From the cell containing the given text, extract its center point as [x, y] coordinate. 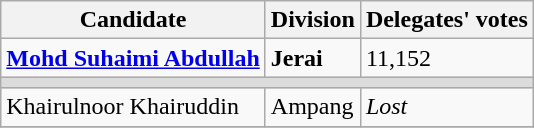
Division [312, 20]
Lost [446, 107]
11,152 [446, 58]
Khairulnoor Khairuddin [134, 107]
Delegates' votes [446, 20]
Ampang [312, 107]
Candidate [134, 20]
Mohd Suhaimi Abdullah [134, 58]
Jerai [312, 58]
